Pinpoint the cell where the given text exists, returning its (X, Y) midpoint coordinate. 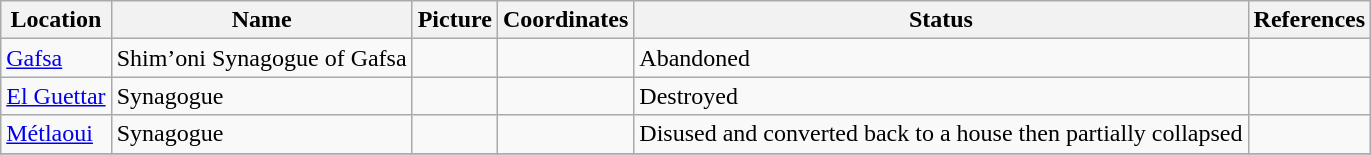
Métlaoui (56, 134)
Location (56, 20)
References (1310, 20)
Shim’oni Synagogue of Gafsa (262, 58)
Destroyed (941, 96)
El Guettar (56, 96)
Status (941, 20)
Name (262, 20)
Abandoned (941, 58)
Gafsa (56, 58)
Coordinates (565, 20)
Picture (454, 20)
Disused and converted back to a house then partially collapsed (941, 134)
